Pinpoint the cell where the given text exists, returning its [X, Y] midpoint coordinate. 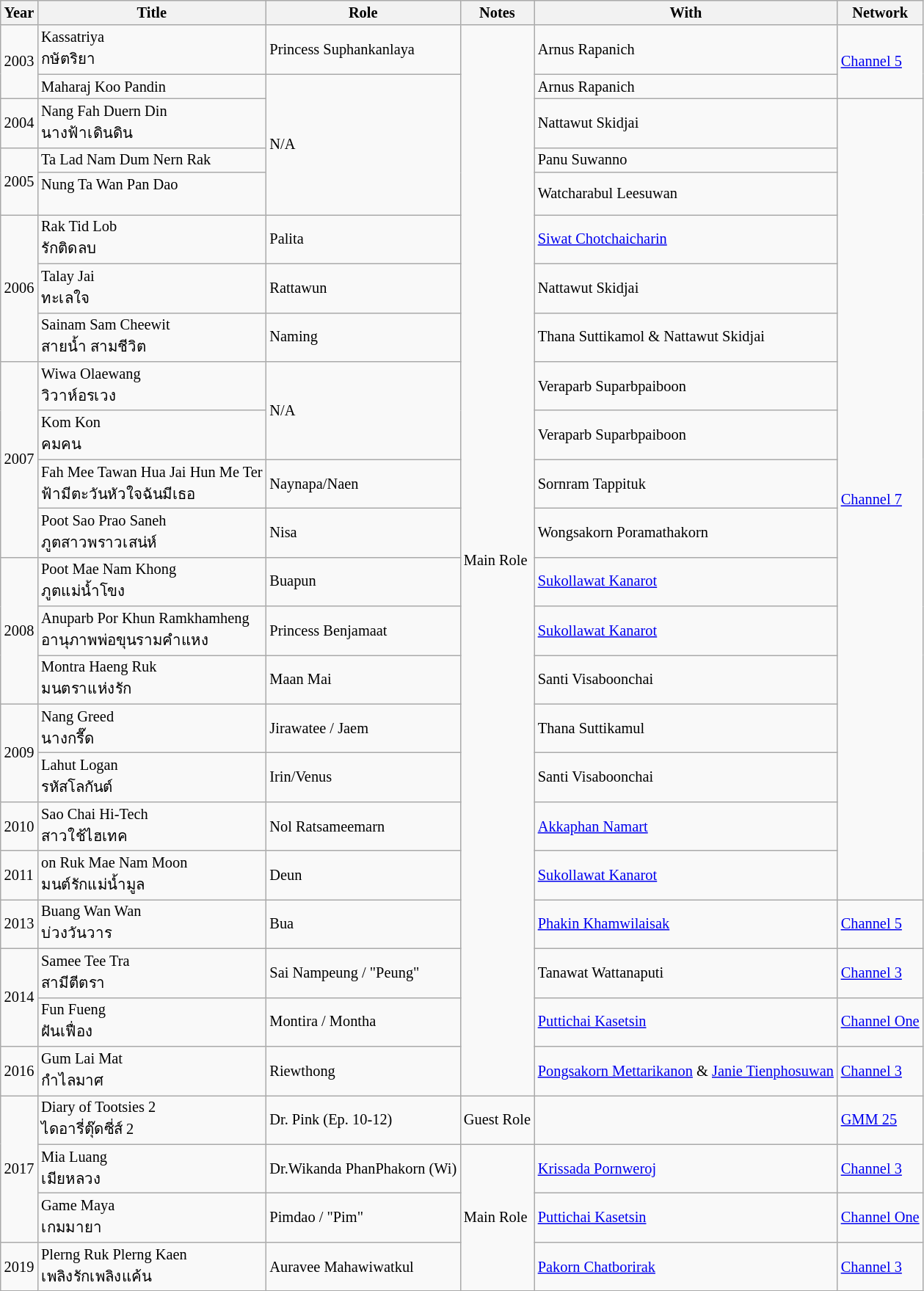
Pongsakorn Mettarikanon & Janie Tienphosuwan [685, 1070]
Poot Sao Prao Sanehภูตสาวพราวเสน่ห์ [151, 533]
Fah Mee Tawan Hua Jai Hun Me Terฟ้ามีตะวันหัวใจฉันมีเธอ [151, 484]
Nisa [363, 533]
Phakin Khamwilaisak [685, 923]
Nang Fah Duern Dinนางฟ้าเดินดิน [151, 123]
Palita [363, 239]
GMM 25 [881, 1120]
2007 [19, 459]
Sainam Sam Cheewitสายน้ำ สามชีวิต [151, 338]
Nol Ratsameemarn [363, 826]
Plerng Ruk Plerng Kaenเพลิงรักเพลิงแค้น [151, 1267]
Nung Ta Wan Pan Dao [151, 194]
Talay Jaiทะเลใจ [151, 288]
Sornram Tappituk [685, 484]
on Ruk Mae Nam Moonมนต์รักแม่น้ำมูล [151, 875]
2004 [19, 123]
2011 [19, 875]
Princess Suphankanlaya [363, 50]
Pakorn Chatborirak [685, 1267]
Ta Lad Nam Dum Nern Rak [151, 160]
2017 [19, 1168]
Thana Suttikamol & Nattawut Skidjai [685, 338]
2019 [19, 1267]
Channel 7 [881, 499]
Sao Chai Hi-Techสาวใช้ไฮเทค [151, 826]
Buang Wan Wanบ่วงวันวาร [151, 923]
Fun Fuengฝันเฟื่อง [151, 1022]
Game Mayaเกมมายา [151, 1217]
Jirawatee / Jaem [363, 728]
Akkaphan Namart [685, 826]
Anuparb Por Khun Ramkhamhengอานุภาพพ่อขุนรามคำแหง [151, 631]
2005 [19, 181]
2010 [19, 826]
2009 [19, 753]
Lahut Loganรหัสโลกันต์ [151, 778]
Rattawun [363, 288]
Diary of Tootsies 2ไดอารี่ตุ๊ดซี่ส์ 2 [151, 1120]
Riewthong [363, 1070]
With [685, 12]
Irin/Venus [363, 778]
Rak Tid Lobรักติดลบ [151, 239]
Mia Luangเมียหลวง [151, 1168]
Maharaj Koo Pandin [151, 87]
Gum Lai Matกำไลมาศ [151, 1070]
Montira / Montha [363, 1022]
2008 [19, 630]
Maan Mai [363, 680]
Pimdao / "Pim" [363, 1217]
Kom Konคมคน [151, 434]
Tanawat Wattanaputi [685, 973]
Siwat Chotchaicharin [685, 239]
2014 [19, 997]
Deun [363, 875]
Poot Mae Nam Khongภูตแม่น้ำโขง [151, 581]
Panu Suwanno [685, 160]
Dr. Pink (Ep. 10-12) [363, 1120]
Sai Nampeung / "Peung" [363, 973]
Bua [363, 923]
Buapun [363, 581]
Nang Greedนางกรี๊ด [151, 728]
2006 [19, 288]
Kassatriyaกษัตริยา [151, 50]
Network [881, 12]
Samee Tee Traสามีตีตรา [151, 973]
Auravee Mahawiwatkul [363, 1267]
Year [19, 12]
Title [151, 12]
2016 [19, 1070]
Naynapa/Naen [363, 484]
2003 [19, 62]
Guest Role [498, 1120]
Princess Benjamaat [363, 631]
Montra Haeng Rukมนตราแห่งรัก [151, 680]
Naming [363, 338]
Dr.Wikanda PhanPhakorn (Wi) [363, 1168]
Thana Suttikamul [685, 728]
2013 [19, 923]
Role [363, 12]
Wongsakorn Poramathakorn [685, 533]
Wiwa Olaewangวิวาห์อรเวง [151, 386]
Notes [498, 12]
Krissada Pornweroj [685, 1168]
Watcharabul Leesuwan [685, 194]
